Determine the (X, Y) coordinate at the center of the cell enclosing the given text.  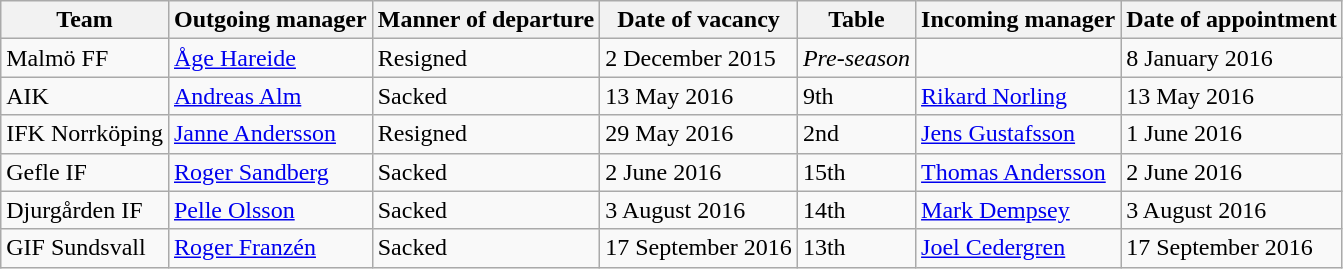
Djurgården IF (85, 210)
Rikard Norling (1018, 96)
Åge Hareide (270, 58)
9th (856, 96)
Joel Cedergren (1018, 248)
Roger Franzén (270, 248)
Team (85, 20)
AIK (85, 96)
GIF Sundsvall (85, 248)
IFK Norrköping (85, 134)
Pre-season (856, 58)
15th (856, 172)
Janne Andersson (270, 134)
Roger Sandberg (270, 172)
8 January 2016 (1232, 58)
1 June 2016 (1232, 134)
Jens Gustafsson (1018, 134)
Mark Dempsey (1018, 210)
Gefle IF (85, 172)
Malmö FF (85, 58)
Pelle Olsson (270, 210)
Outgoing manager (270, 20)
13th (856, 248)
29 May 2016 (699, 134)
2 December 2015 (699, 58)
14th (856, 210)
Table (856, 20)
Andreas Alm (270, 96)
Date of vacancy (699, 20)
2nd (856, 134)
Incoming manager (1018, 20)
Thomas Andersson (1018, 172)
Manner of departure (486, 20)
Date of appointment (1232, 20)
